Capture the cell that displays the provided text and extract its (x, y) central coordinate. 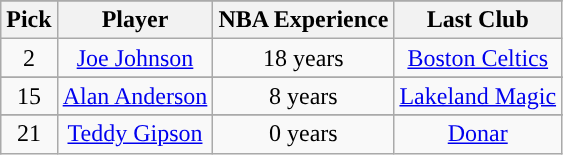
Joe Johnson (135, 58)
Boston Celtics (478, 58)
8 years (304, 96)
2 (29, 58)
Lakeland Magic (478, 96)
Alan Anderson (135, 96)
Player (135, 20)
21 (29, 134)
15 (29, 96)
Teddy Gipson (135, 134)
18 years (304, 58)
Donar (478, 134)
NBA Experience (304, 20)
0 years (304, 134)
Last Club (478, 20)
Pick (29, 20)
